Locate the cell with the specified text and output its [X, Y] center coordinate. 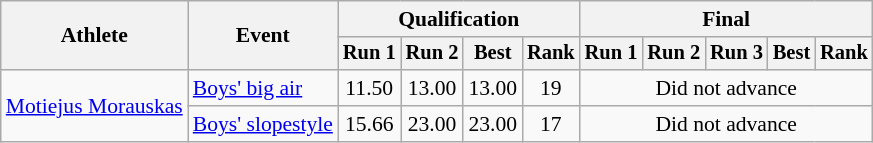
Boys' slopestyle [263, 124]
Final [726, 19]
Qualification [459, 19]
17 [551, 124]
15.66 [370, 124]
Athlete [94, 36]
Boys' big air [263, 88]
Run 3 [736, 54]
Event [263, 36]
19 [551, 88]
Motiejus Morauskas [94, 106]
11.50 [370, 88]
